Pinpoint the cell where the given text exists, returning its (x, y) midpoint coordinate. 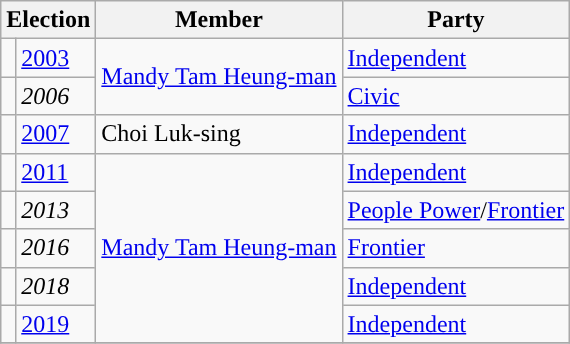
2007 (56, 134)
2016 (56, 248)
2006 (56, 96)
Civic (456, 96)
Election (48, 20)
Member (219, 20)
Party (456, 20)
2011 (56, 172)
People Power/Frontier (456, 210)
Choi Luk-sing (219, 134)
2019 (56, 324)
2018 (56, 286)
2013 (56, 210)
Frontier (456, 248)
2003 (56, 58)
